Determine the [X, Y] coordinate at the center of the cell enclosing the given text.  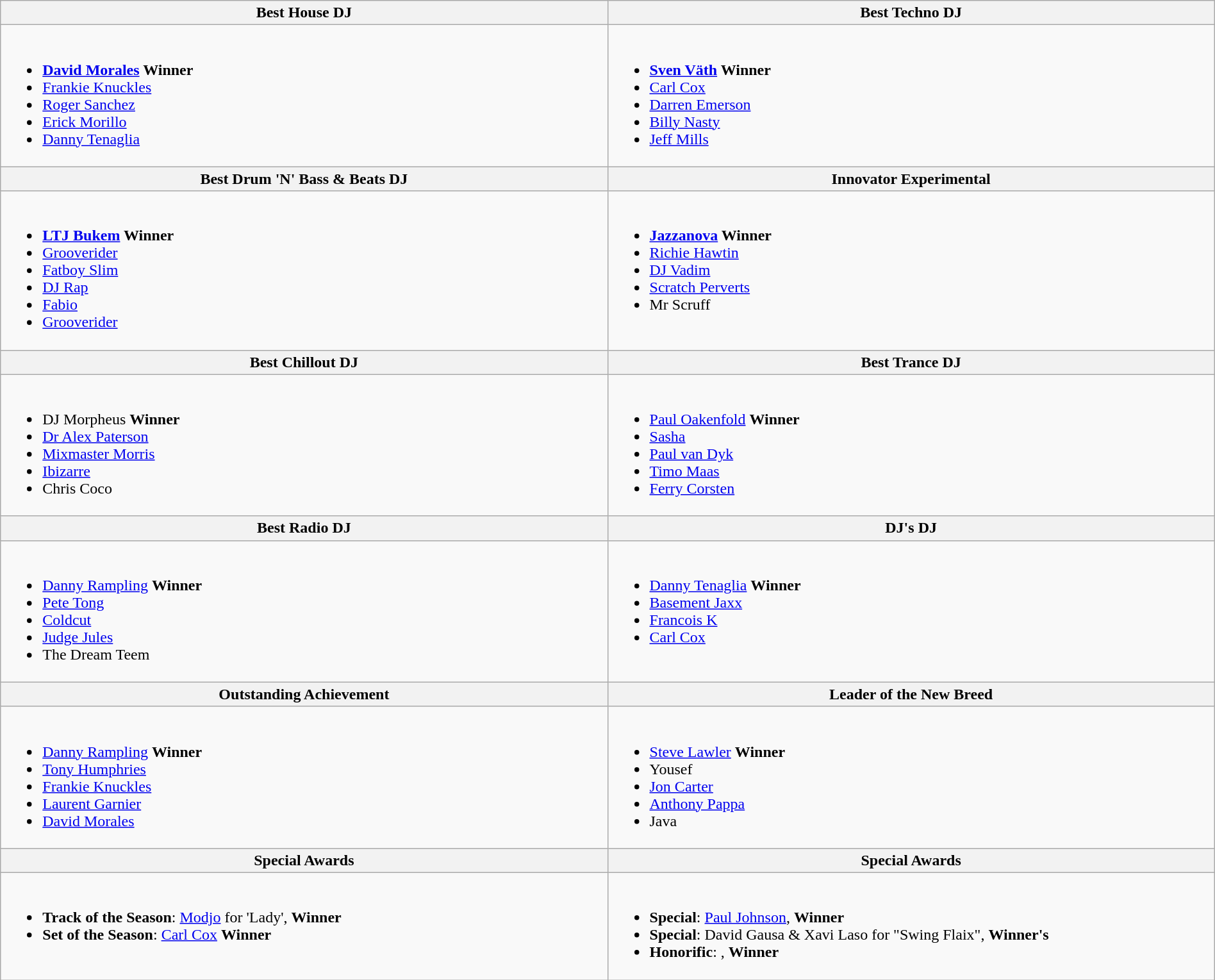
Best Radio DJ [304, 528]
Danny Rampling WinnerTony HumphriesFrankie KnucklesLaurent GarnierDavid Morales [304, 777]
Best Trance DJ [911, 362]
Danny Tenaglia WinnerBasement JaxxFrancois KCarl Cox [911, 611]
Danny Rampling WinnerPete TongColdcutJudge JulesThe Dream Teem [304, 611]
Innovator Experimental [911, 179]
Best Techno DJ [911, 13]
Leader of the New Breed [911, 694]
Outstanding Achievement [304, 694]
Special: Paul Johnson, WinnerSpecial: David Gausa & Xavi Laso for "Swing Flaix", Winner'sHonorific: , Winner [911, 926]
David Morales WinnerFrankie KnucklesRoger SanchezErick MorilloDanny Tenaglia [304, 96]
Paul Oakenfold WinnerSashaPaul van DykTimo MaasFerry Corsten [911, 445]
Best Chillout DJ [304, 362]
Steve Lawler WinnerYousefJon CarterAnthony PappaJava [911, 777]
LTJ Bukem WinnerGrooveriderFatboy SlimDJ RapFabioGrooverider [304, 270]
Best Drum 'N' Bass & Beats DJ [304, 179]
DJ's DJ [911, 528]
Best House DJ [304, 13]
Jazzanova WinnerRichie HawtinDJ VadimScratch PervertsMr Scruff [911, 270]
DJ Morpheus WinnerDr Alex PatersonMixmaster MorrisIbizarreChris Coco [304, 445]
Track of the Season: Modjo for 'Lady', WinnerSet of the Season: Carl Cox Winner [304, 926]
Sven Väth WinnerCarl CoxDarren EmersonBilly NastyJeff Mills [911, 96]
